Extract the (x, y) coordinate from the center of the cell holding the provided text.  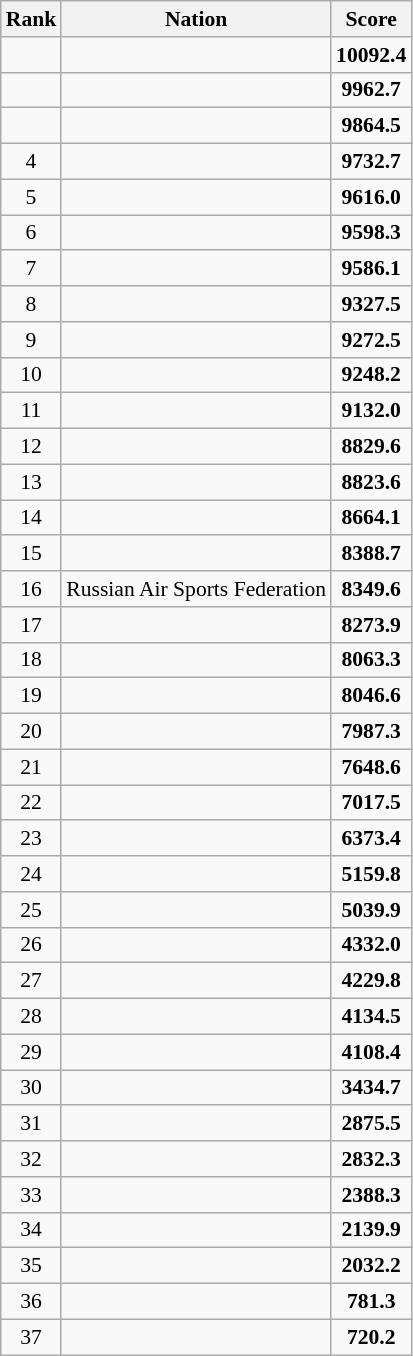
6 (32, 233)
6373.4 (371, 839)
20 (32, 732)
22 (32, 803)
35 (32, 1266)
7648.6 (371, 767)
27 (32, 981)
4108.4 (371, 1052)
5 (32, 197)
3434.7 (371, 1088)
8349.6 (371, 589)
25 (32, 910)
Nation (196, 19)
8829.6 (371, 447)
17 (32, 625)
9732.7 (371, 162)
9864.5 (371, 126)
29 (32, 1052)
8273.9 (371, 625)
10 (32, 375)
26 (32, 945)
9598.3 (371, 233)
24 (32, 874)
7987.3 (371, 732)
13 (32, 482)
Rank (32, 19)
9616.0 (371, 197)
8823.6 (371, 482)
7017.5 (371, 803)
10092.4 (371, 55)
5159.8 (371, 874)
8664.1 (371, 518)
15 (32, 554)
2875.5 (371, 1124)
8046.6 (371, 696)
9272.5 (371, 340)
30 (32, 1088)
2832.3 (371, 1159)
8388.7 (371, 554)
2032.2 (371, 1266)
4229.8 (371, 981)
31 (32, 1124)
Russian Air Sports Federation (196, 589)
18 (32, 660)
9248.2 (371, 375)
7 (32, 269)
5039.9 (371, 910)
11 (32, 411)
9 (32, 340)
781.3 (371, 1302)
16 (32, 589)
4 (32, 162)
8063.3 (371, 660)
8 (32, 304)
2388.3 (371, 1195)
720.2 (371, 1337)
14 (32, 518)
21 (32, 767)
33 (32, 1195)
9132.0 (371, 411)
19 (32, 696)
36 (32, 1302)
Score (371, 19)
9327.5 (371, 304)
37 (32, 1337)
23 (32, 839)
9962.7 (371, 90)
4134.5 (371, 1017)
34 (32, 1230)
4332.0 (371, 945)
28 (32, 1017)
9586.1 (371, 269)
12 (32, 447)
32 (32, 1159)
2139.9 (371, 1230)
